Output the (x, y) coordinate of the center of the cell containing the given text.  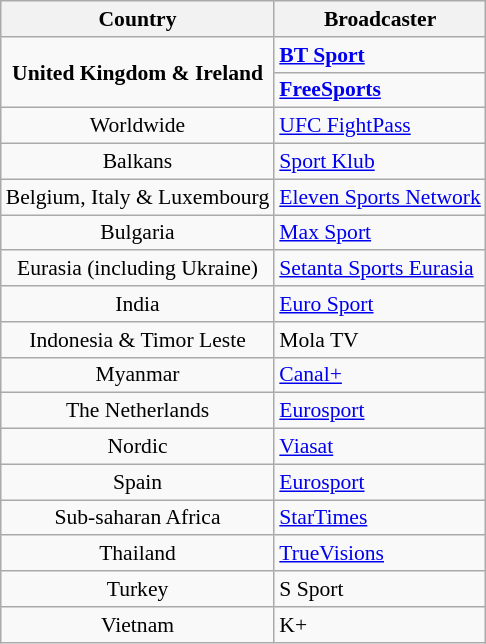
BT Sport (380, 55)
Nordic (138, 447)
The Netherlands (138, 411)
Indonesia & Timor Leste (138, 340)
Bulgaria (138, 233)
Belgium, Italy & Luxembourg (138, 197)
Canal+ (380, 375)
Max Sport (380, 233)
Sport Klub (380, 162)
Eleven Sports Network (380, 197)
FreeSports (380, 90)
Country (138, 19)
Setanta Sports Eurasia (380, 269)
Viasat (380, 447)
Mola TV (380, 340)
StarTimes (380, 518)
Euro Sport (380, 304)
Broadcaster (380, 19)
Spain (138, 482)
TrueVisions (380, 554)
Myanmar (138, 375)
Balkans (138, 162)
UFC FightPass (380, 126)
K+ (380, 625)
United Kingdom & Ireland (138, 72)
Worldwide (138, 126)
Sub-saharan Africa (138, 518)
India (138, 304)
S Sport (380, 589)
Vietnam (138, 625)
Turkey (138, 589)
Eurasia (including Ukraine) (138, 269)
Thailand (138, 554)
